Find where the given text appears and provide that cell's center as [X, Y] coordinate. 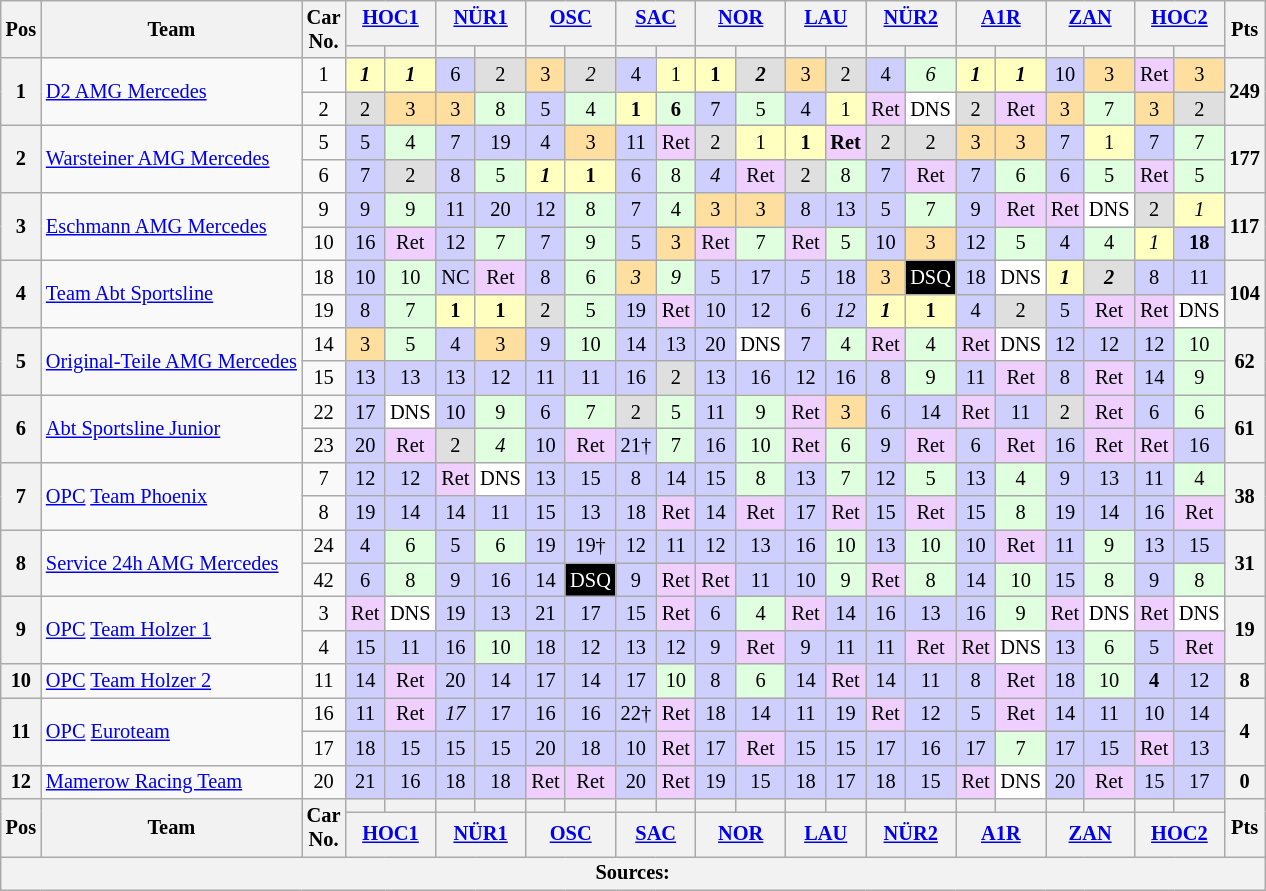
42 [324, 580]
0 [1244, 782]
D2 AMG Mercedes [172, 92]
23 [324, 445]
OPC Euroteam [172, 730]
Team Abt Sportsline [172, 294]
OPC Team Phoenix [172, 496]
Mamerow Racing Team [172, 782]
117 [1244, 226]
Eschmann AMG Mercedes [172, 226]
Warsteiner AMG Mercedes [172, 158]
21† [636, 445]
177 [1244, 158]
Service 24h AMG Mercedes [172, 562]
38 [1244, 496]
Original-Teile AMG Mercedes [172, 360]
OPC Team Holzer 1 [172, 630]
249 [1244, 92]
104 [1244, 294]
Sources: [633, 873]
OPC Team Holzer 2 [172, 681]
61 [1244, 428]
NC [456, 277]
19† [590, 546]
31 [1244, 562]
24 [324, 546]
22 [324, 412]
Abt Sportsline Junior [172, 428]
62 [1244, 360]
22† [636, 714]
